Pinpoint the cell where the given text exists, returning its [x, y] midpoint coordinate. 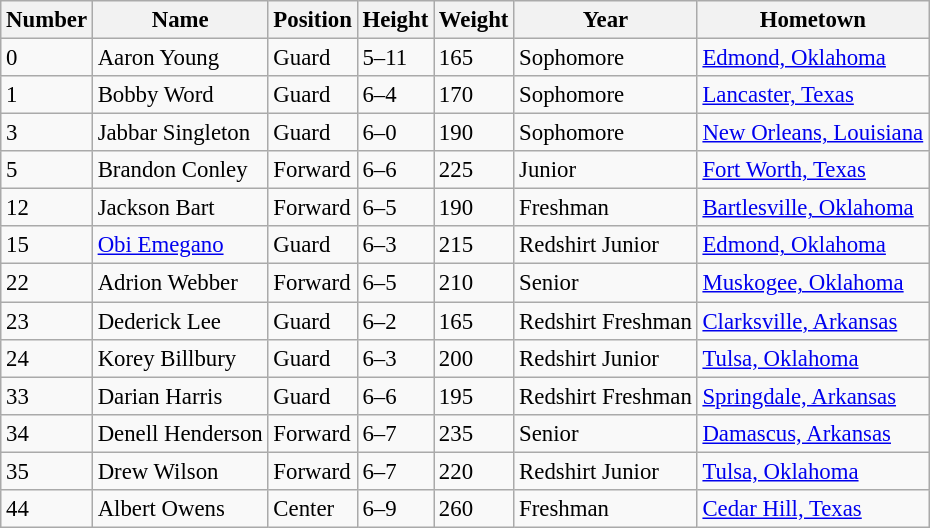
Clarksville, Arkansas [812, 321]
Lancaster, Texas [812, 95]
225 [474, 170]
5–11 [395, 58]
23 [47, 321]
34 [47, 433]
235 [474, 433]
3 [47, 133]
Muskogee, Oklahoma [812, 283]
12 [47, 208]
Name [180, 20]
6–0 [395, 133]
Darian Harris [180, 396]
210 [474, 283]
Bartlesville, Oklahoma [812, 208]
15 [47, 245]
0 [47, 58]
Aaron Young [180, 58]
215 [474, 245]
260 [474, 509]
22 [47, 283]
Number [47, 20]
New Orleans, Louisiana [812, 133]
33 [47, 396]
Obi Emegano [180, 245]
1 [47, 95]
5 [47, 170]
Junior [606, 170]
Jabbar Singleton [180, 133]
170 [474, 95]
Center [312, 509]
Dederick Lee [180, 321]
220 [474, 471]
6–4 [395, 95]
Brandon Conley [180, 170]
Bobby Word [180, 95]
Jackson Bart [180, 208]
6–9 [395, 509]
Denell Henderson [180, 433]
Hometown [812, 20]
195 [474, 396]
Adrion Webber [180, 283]
Korey Billbury [180, 358]
Springdale, Arkansas [812, 396]
Damascus, Arkansas [812, 433]
Height [395, 20]
Drew Wilson [180, 471]
Weight [474, 20]
Year [606, 20]
6–2 [395, 321]
35 [47, 471]
200 [474, 358]
44 [47, 509]
Cedar Hill, Texas [812, 509]
24 [47, 358]
Fort Worth, Texas [812, 170]
Position [312, 20]
Albert Owens [180, 509]
